Detect which cell encompasses the target text, then output its [X, Y] center coordinate. 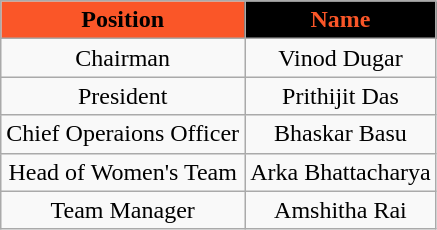
Bhaskar Basu [341, 134]
Amshitha Rai [341, 210]
Name [341, 20]
Arka Bhattacharya [341, 172]
Chief Operaions Officer [123, 134]
Prithijit Das [341, 96]
Position [123, 20]
Team Manager [123, 210]
Chairman [123, 58]
President [123, 96]
Head of Women's Team [123, 172]
Vinod Dugar [341, 58]
